Output the (x, y) coordinate of the center of the cell containing the given text.  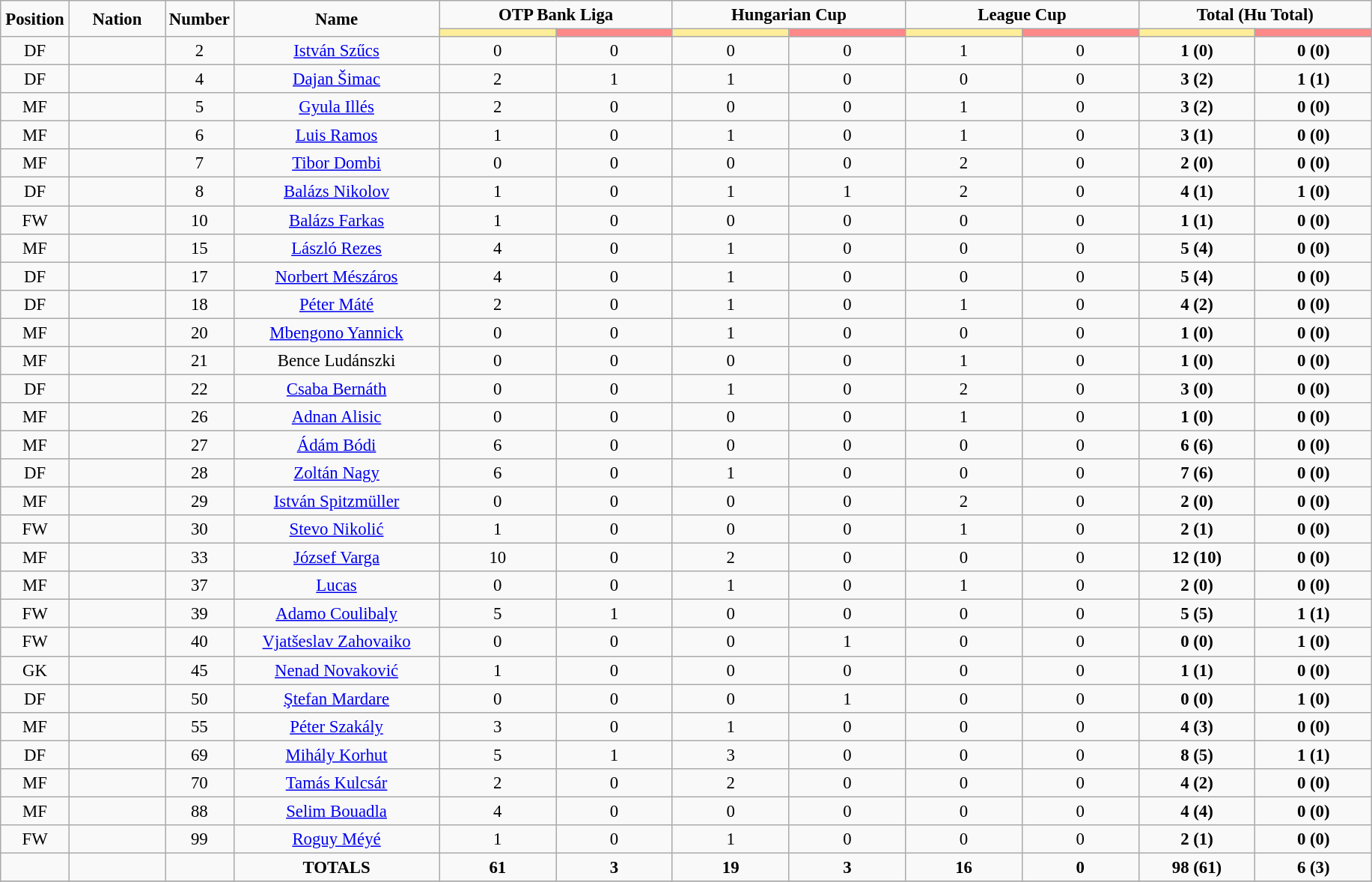
OTP Bank Liga (555, 15)
Péter Máté (337, 304)
3 (1) (1197, 136)
Adamo Coulibaly (337, 614)
GK (35, 670)
98 (61) (1197, 867)
Total (Hu Total) (1255, 15)
Tamás Kulcsár (337, 783)
4 (3) (1197, 726)
21 (200, 361)
Adnan Alisic (337, 417)
TOTALS (337, 867)
Norbert Mészáros (337, 276)
50 (200, 699)
88 (200, 811)
29 (200, 502)
Balázs Nikolov (337, 192)
3 (0) (1197, 389)
Balázs Farkas (337, 220)
28 (200, 473)
26 (200, 417)
27 (200, 445)
4 (1) (1197, 192)
17 (200, 276)
45 (200, 670)
Zoltán Nagy (337, 473)
Lucas (337, 586)
Hungarian Cup (789, 15)
Gyula Illés (337, 107)
6 (3) (1314, 867)
39 (200, 614)
László Rezes (337, 248)
Roguy Méyé (337, 839)
16 (964, 867)
Number (200, 19)
33 (200, 558)
12 (10) (1197, 558)
55 (200, 726)
7 (200, 164)
Ştefan Mardare (337, 699)
József Varga (337, 558)
19 (731, 867)
18 (200, 304)
99 (200, 839)
70 (200, 783)
Mbengono Yannick (337, 332)
Luis Ramos (337, 136)
6 (6) (1197, 445)
István Spitzmüller (337, 502)
Tibor Dombi (337, 164)
Csaba Bernáth (337, 389)
4 (4) (1197, 811)
30 (200, 529)
8 (5) (1197, 755)
Selim Bouadla (337, 811)
20 (200, 332)
61 (498, 867)
Nenad Novaković (337, 670)
Nation (117, 19)
Dajan Šimac (337, 79)
Bence Ludánszki (337, 361)
5 (5) (1197, 614)
Vjatšeslav Zahovaiko (337, 642)
69 (200, 755)
7 (6) (1197, 473)
37 (200, 586)
22 (200, 389)
15 (200, 248)
Stevo Nikolić (337, 529)
Name (337, 19)
Position (35, 19)
István Szűcs (337, 51)
40 (200, 642)
Ádám Bódi (337, 445)
Mihály Korhut (337, 755)
Péter Szakály (337, 726)
League Cup (1022, 15)
8 (200, 192)
